From the cell containing the given text, extract its center point as [X, Y] coordinate. 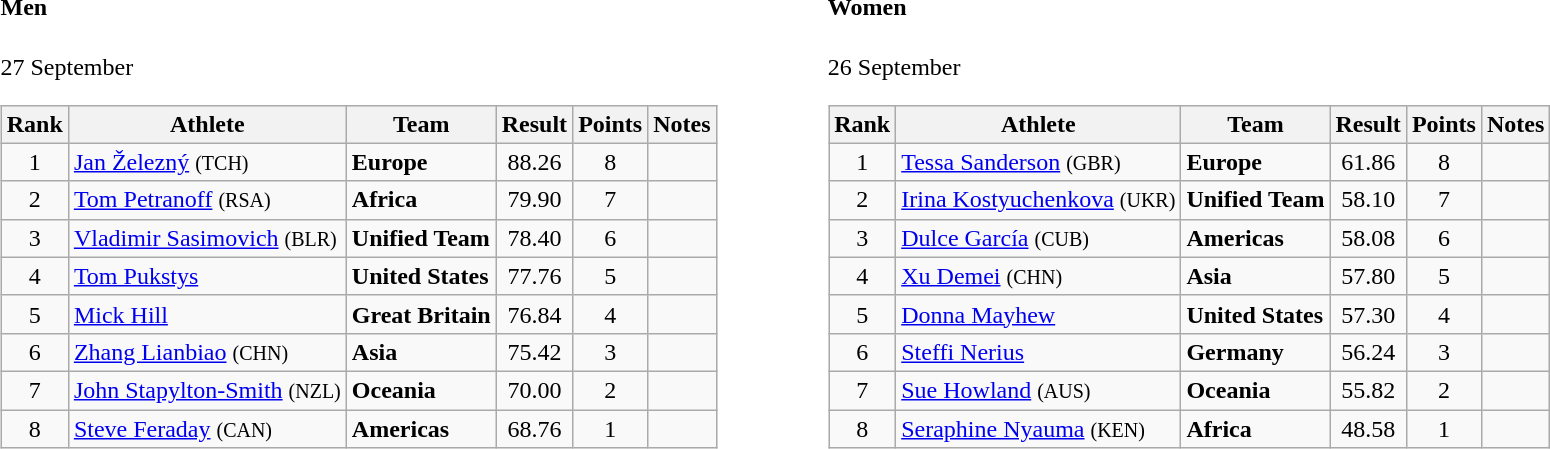
Zhang Lianbiao (CHN) [207, 352]
58.10 [1368, 200]
Germany [1256, 352]
Steve Feraday (CAN) [207, 429]
48.58 [1368, 429]
Vladimir Sasimovich (BLR) [207, 238]
77.76 [534, 276]
55.82 [1368, 390]
Sue Howland (AUS) [1038, 390]
Tom Petranoff (RSA) [207, 200]
88.26 [534, 162]
78.40 [534, 238]
79.90 [534, 200]
Donna Mayhew [1038, 314]
Great Britain [421, 314]
Xu Demei (CHN) [1038, 276]
Jan Železný (TCH) [207, 162]
61.86 [1368, 162]
57.30 [1368, 314]
68.76 [534, 429]
57.80 [1368, 276]
56.24 [1368, 352]
Tessa Sanderson (GBR) [1038, 162]
76.84 [534, 314]
Irina Kostyuchenkova (UKR) [1038, 200]
75.42 [534, 352]
Tom Pukstys [207, 276]
Seraphine Nyauma (KEN) [1038, 429]
Mick Hill [207, 314]
70.00 [534, 390]
John Stapylton-Smith (NZL) [207, 390]
58.08 [1368, 238]
Dulce García (CUB) [1038, 238]
Steffi Nerius [1038, 352]
